Determine the (X, Y) coordinate at the center of the cell enclosing the given text.  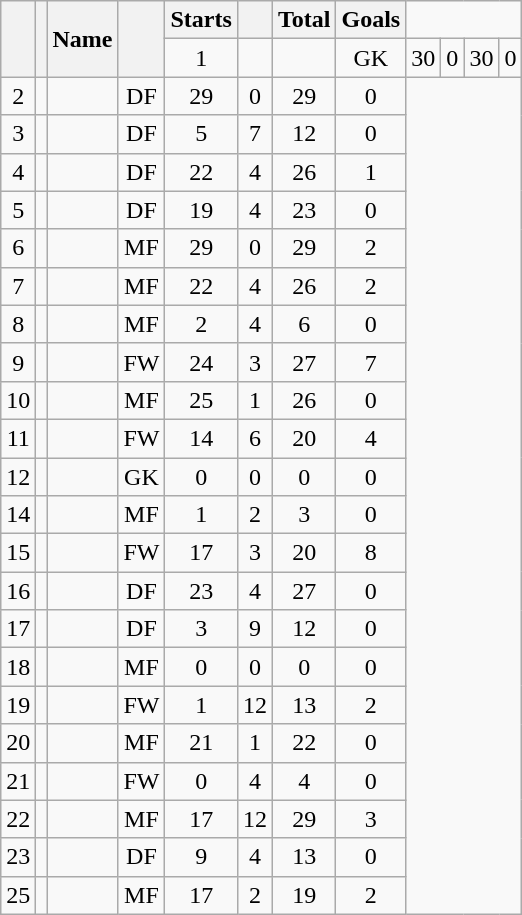
15 (18, 553)
11 (18, 438)
24 (201, 362)
16 (18, 591)
Total (304, 20)
18 (18, 667)
Name (82, 39)
10 (18, 400)
Starts (201, 20)
Goals (371, 20)
